Return the [x, y] coordinate for the center point of the cell that contains the specified text.  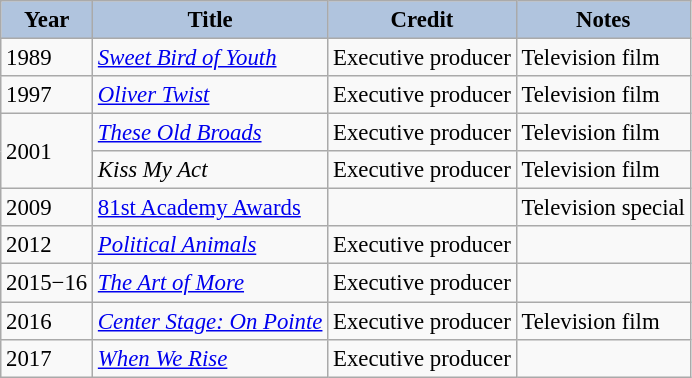
2016 [47, 321]
Sweet Bird of Youth [210, 58]
2015−16 [47, 283]
2012 [47, 245]
The Art of More [210, 283]
Credit [422, 20]
Oliver Twist [210, 95]
Notes [603, 20]
Television special [603, 208]
1989 [47, 58]
When We Rise [210, 358]
Year [47, 20]
These Old Broads [210, 133]
Kiss My Act [210, 170]
81st Academy Awards [210, 208]
2009 [47, 208]
Center Stage: On Pointe [210, 321]
2017 [47, 358]
Political Animals [210, 245]
2001 [47, 152]
Title [210, 20]
1997 [47, 95]
